Return [X, Y] of the center of cell containing provided text 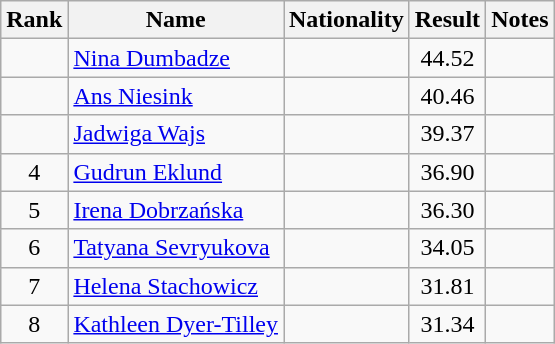
8 [34, 324]
Tatyana Sevryukova [176, 248]
Name [176, 20]
Nationality [347, 20]
7 [34, 286]
Kathleen Dyer-Tilley [176, 324]
34.05 [447, 248]
Gudrun Eklund [176, 172]
44.52 [447, 58]
4 [34, 172]
36.30 [447, 210]
39.37 [447, 134]
Helena Stachowicz [176, 286]
Result [447, 20]
Nina Dumbadze [176, 58]
40.46 [447, 96]
5 [34, 210]
Rank [34, 20]
31.81 [447, 286]
36.90 [447, 172]
31.34 [447, 324]
Ans Niesink [176, 96]
6 [34, 248]
Notes [520, 20]
Irena Dobrzańska [176, 210]
Jadwiga Wajs [176, 134]
